Extract the (x, y) coordinate from the center of the cell holding the provided text.  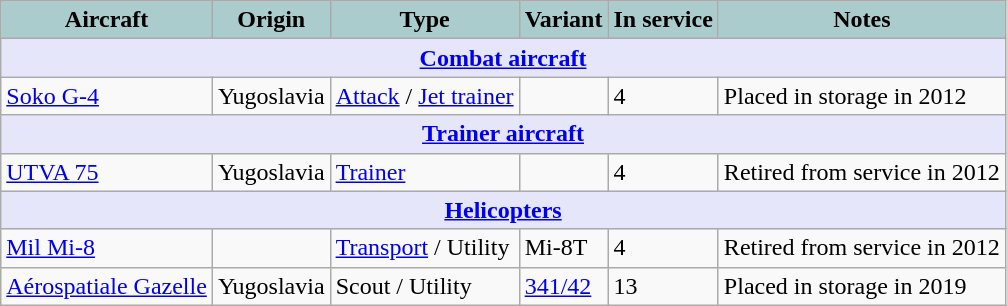
Helicopters (504, 210)
Placed in storage in 2012 (862, 96)
Aircraft (107, 20)
341/42 (564, 286)
Scout / Utility (424, 286)
Placed in storage in 2019 (862, 286)
Attack / Jet trainer (424, 96)
In service (663, 20)
Type (424, 20)
Trainer (424, 172)
13 (663, 286)
Transport / Utility (424, 248)
Soko G-4 (107, 96)
Aérospatiale Gazelle (107, 286)
Notes (862, 20)
UTVA 75 (107, 172)
Combat aircraft (504, 58)
Trainer aircraft (504, 134)
Mi-8T (564, 248)
Variant (564, 20)
Origin (271, 20)
Mil Mi-8 (107, 248)
